Pinpoint the cell where the given text exists, returning its (x, y) midpoint coordinate. 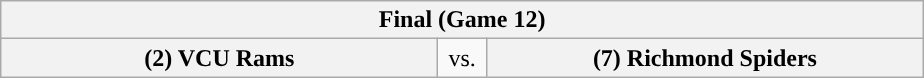
(2) VCU Rams (220, 58)
Final (Game 12) (462, 20)
vs. (462, 58)
(7) Richmond Spiders (704, 58)
